Pinpoint the cell where the given text exists, returning its [X, Y] midpoint coordinate. 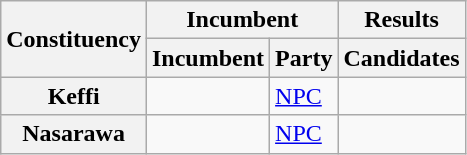
Nasarawa [74, 134]
Constituency [74, 39]
Candidates [402, 58]
Party [304, 58]
Keffi [74, 96]
Results [402, 20]
